From the cell containing the given text, extract its center point as [x, y] coordinate. 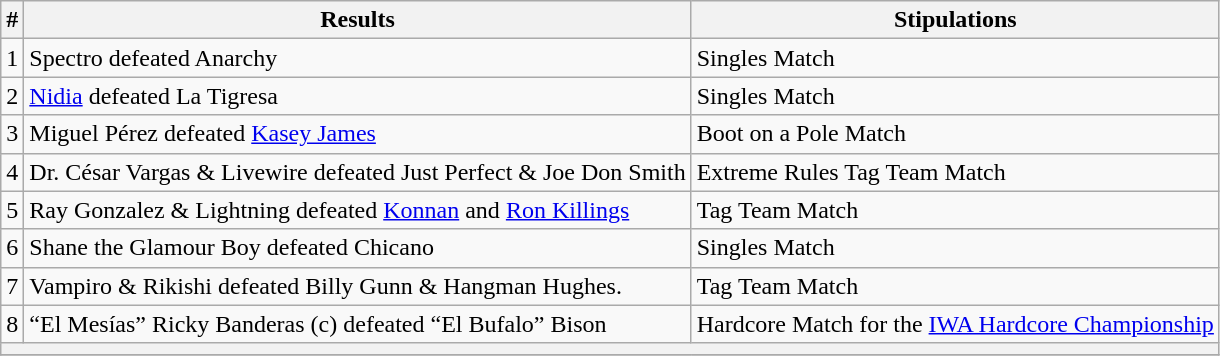
Nidia defeated La Tigresa [358, 96]
Stipulations [955, 20]
2 [12, 96]
4 [12, 172]
7 [12, 286]
Hardcore Match for the IWA Hardcore Championship [955, 324]
Extreme Rules Tag Team Match [955, 172]
Vampiro & Rikishi defeated Billy Gunn & Hangman Hughes. [358, 286]
Spectro defeated Anarchy [358, 58]
Dr. César Vargas & Livewire defeated Just Perfect & Joe Don Smith [358, 172]
3 [12, 134]
Miguel Pérez defeated Kasey James [358, 134]
“El Mesías” Ricky Banderas (c) defeated “El Bufalo” Bison [358, 324]
# [12, 20]
1 [12, 58]
Results [358, 20]
Shane the Glamour Boy defeated Chicano [358, 248]
Ray Gonzalez & Lightning defeated Konnan and Ron Killings [358, 210]
Boot on a Pole Match [955, 134]
5 [12, 210]
6 [12, 248]
8 [12, 324]
